From the cell containing the given text, extract its center point as (x, y) coordinate. 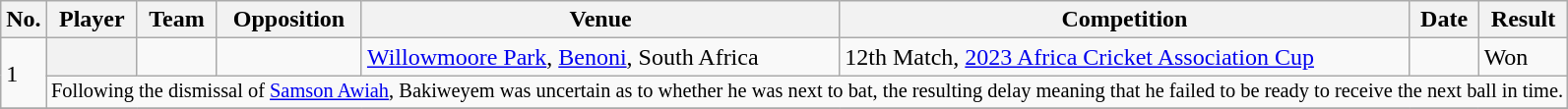
Won (1524, 57)
Result (1524, 20)
1 (24, 74)
Competition (1124, 20)
No. (24, 20)
Opposition (289, 20)
Venue (600, 20)
Team (176, 20)
12th Match, 2023 Africa Cricket Association Cup (1124, 57)
Willowmoore Park, Benoni, South Africa (600, 57)
Date (1444, 20)
Player (92, 20)
